Output the (X, Y) coordinate of the center of the cell containing the given text.  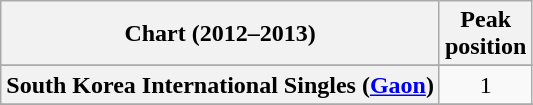
Chart (2012–2013) (220, 34)
Peakposition (485, 34)
1 (485, 85)
South Korea International Singles (Gaon) (220, 85)
